Provide the (X, Y) coordinate of the cell's center where the given text is located.  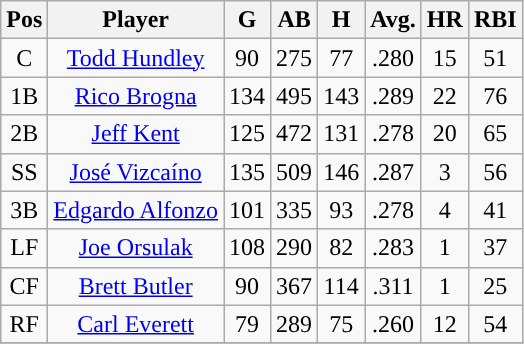
76 (495, 96)
22 (444, 96)
82 (342, 248)
HR (444, 20)
56 (495, 172)
.289 (394, 96)
25 (495, 286)
114 (342, 286)
.287 (394, 172)
Edgardo Alfonzo (136, 210)
AB (294, 20)
3B (24, 210)
75 (342, 324)
.260 (394, 324)
Rico Brogna (136, 96)
108 (248, 248)
77 (342, 58)
H (342, 20)
SS (24, 172)
509 (294, 172)
289 (294, 324)
51 (495, 58)
4 (444, 210)
Carl Everett (136, 324)
37 (495, 248)
134 (248, 96)
C (24, 58)
12 (444, 324)
CF (24, 286)
Jeff Kent (136, 134)
Joe Orsulak (136, 248)
65 (495, 134)
335 (294, 210)
15 (444, 58)
Pos (24, 20)
RBI (495, 20)
54 (495, 324)
LF (24, 248)
.283 (394, 248)
1B (24, 96)
495 (294, 96)
79 (248, 324)
Player (136, 20)
2B (24, 134)
93 (342, 210)
G (248, 20)
125 (248, 134)
367 (294, 286)
41 (495, 210)
275 (294, 58)
20 (444, 134)
Brett Butler (136, 286)
.280 (394, 58)
101 (248, 210)
RF (24, 324)
472 (294, 134)
Avg. (394, 20)
131 (342, 134)
290 (294, 248)
135 (248, 172)
143 (342, 96)
Todd Hundley (136, 58)
José Vizcaíno (136, 172)
.311 (394, 286)
146 (342, 172)
3 (444, 172)
